Locate the cell with the specified text and output its [X, Y] center coordinate. 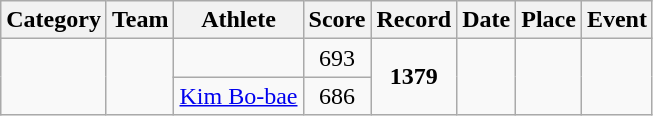
Score [337, 20]
Category [54, 20]
Team [140, 20]
Date [486, 20]
Place [549, 20]
686 [337, 96]
1379 [414, 77]
Record [414, 20]
693 [337, 58]
Athlete [238, 20]
Event [616, 20]
Kim Bo-bae [238, 96]
